Detect which cell encompasses the target text, then output its (X, Y) center coordinate. 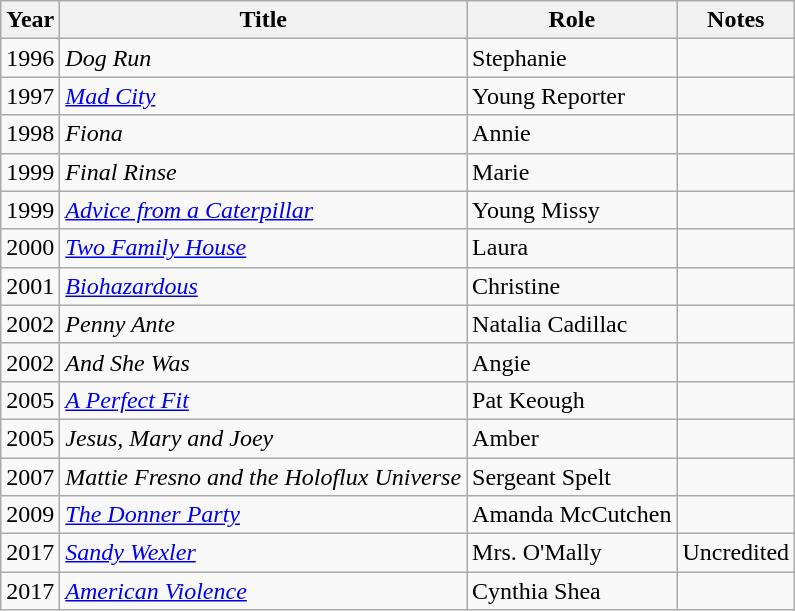
1996 (30, 58)
Notes (736, 20)
2007 (30, 477)
Mattie Fresno and the Holoflux Universe (264, 477)
2000 (30, 248)
Final Rinse (264, 172)
Angie (572, 362)
Natalia Cadillac (572, 324)
Sandy Wexler (264, 553)
The Donner Party (264, 515)
2009 (30, 515)
Mrs. O'Mally (572, 553)
And She Was (264, 362)
Advice from a Caterpillar (264, 210)
Uncredited (736, 553)
American Violence (264, 591)
Pat Keough (572, 400)
Annie (572, 134)
Dog Run (264, 58)
Year (30, 20)
Biohazardous (264, 286)
Young Missy (572, 210)
A Perfect Fit (264, 400)
Two Family House (264, 248)
Sergeant Spelt (572, 477)
Amanda McCutchen (572, 515)
Marie (572, 172)
Laura (572, 248)
Stephanie (572, 58)
Jesus, Mary and Joey (264, 438)
Cynthia Shea (572, 591)
1997 (30, 96)
Role (572, 20)
Mad City (264, 96)
2001 (30, 286)
Penny Ante (264, 324)
1998 (30, 134)
Young Reporter (572, 96)
Title (264, 20)
Amber (572, 438)
Fiona (264, 134)
Christine (572, 286)
